Extract the (X, Y) coordinate from the center of the cell holding the provided text.  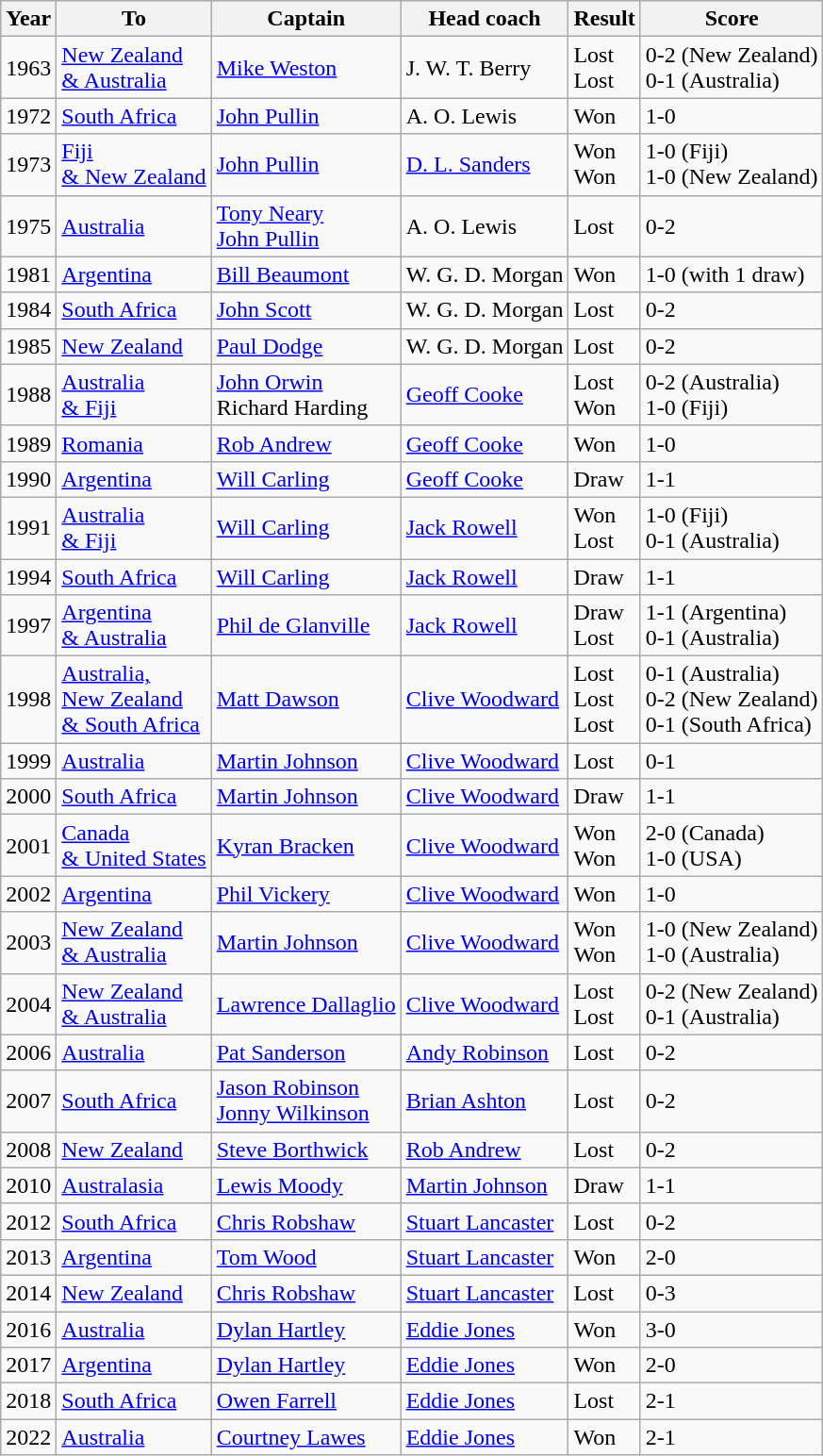
Mike Weston (305, 68)
Steve Borthwick (305, 1150)
1-0 (with 1 draw) (732, 274)
2002 (28, 894)
2010 (28, 1185)
Paul Dodge (305, 346)
2003 (28, 943)
Pat Sanderson (305, 1052)
1972 (28, 116)
Lost Won (604, 394)
Year (28, 19)
Lewis Moody (305, 1185)
Romania (134, 443)
1997 (28, 626)
1-1 (Argentina) 0-1 (Australia) (732, 626)
Argentina & Australia (134, 626)
1999 (28, 761)
1985 (28, 346)
Australia, New Zealand & South Africa (134, 700)
Matt Dawson (305, 700)
2008 (28, 1150)
Tom Wood (305, 1257)
0-1 (Australia) 0-2 (New Zealand) 0-1 (South Africa) (732, 700)
1-0 (Fiji) 0-1 (Australia) (732, 528)
Result (604, 19)
2013 (28, 1257)
0-1 (732, 761)
Lawrence Dallaglio (305, 1003)
Fiji & New Zealand (134, 164)
J. W. T. Berry (485, 68)
2-0 (Canada) 1-0 (USA) (732, 845)
1988 (28, 394)
Head coach (485, 19)
Captain (305, 19)
2016 (28, 1329)
2012 (28, 1221)
Canada & United States (134, 845)
2018 (28, 1401)
Bill Beaumont (305, 274)
D. L. Sanders (485, 164)
1-0 (New Zealand) 1-0 (Australia) (732, 943)
Brian Ashton (485, 1101)
Jason Robinson Jonny Wilkinson (305, 1101)
John Scott (305, 310)
0-2 (Australia) 1-0 (Fiji) (732, 394)
1973 (28, 164)
Kyran Bracken (305, 845)
Lost Lost Lost (604, 700)
1989 (28, 443)
2000 (28, 797)
To (134, 19)
Tony Neary John Pullin (305, 226)
1998 (28, 700)
2006 (28, 1052)
Owen Farrell (305, 1401)
2007 (28, 1101)
Andy Robinson (485, 1052)
0-3 (732, 1293)
1963 (28, 68)
Courtney Lawes (305, 1437)
Phil de Glanville (305, 626)
Score (732, 19)
Phil Vickery (305, 894)
Draw Lost (604, 626)
2017 (28, 1365)
1991 (28, 528)
John Orwin Richard Harding (305, 394)
2004 (28, 1003)
1981 (28, 274)
2001 (28, 845)
1990 (28, 479)
Won Lost (604, 528)
2022 (28, 1437)
Australasia (134, 1185)
3-0 (732, 1329)
1984 (28, 310)
1-0 (Fiji) 1-0 (New Zealand) (732, 164)
2014 (28, 1293)
1994 (28, 576)
1975 (28, 226)
